Capture the cell that displays the provided text and extract its [x, y] central coordinate. 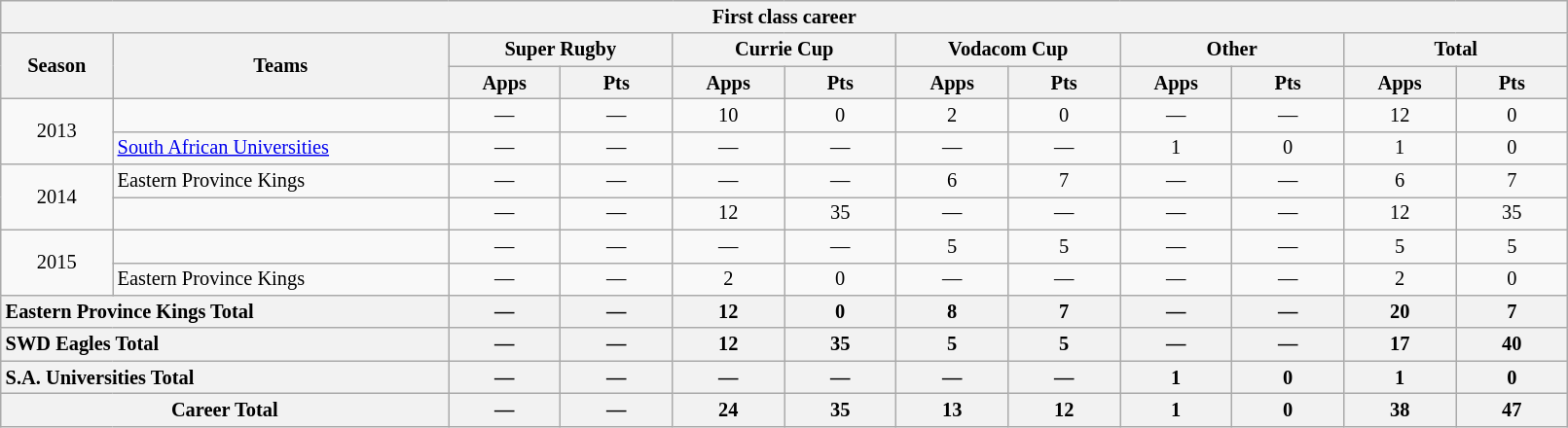
Eastern Province Kings Total [225, 311]
Super Rugby [561, 50]
South African Universities [280, 148]
First class career [784, 17]
10 [728, 115]
Currie Cup [784, 50]
20 [1400, 311]
Total [1456, 50]
Teams [280, 66]
2014 [56, 196]
Other [1232, 50]
Season [56, 66]
17 [1400, 344]
S.A. Universities Total [225, 377]
2015 [56, 263]
24 [728, 410]
8 [952, 311]
38 [1400, 410]
47 [1513, 410]
SWD Eagles Total [225, 344]
Career Total [225, 410]
Vodacom Cup [1008, 50]
40 [1513, 344]
2013 [56, 130]
13 [952, 410]
